Search for the cell housing the specified text and yield its (X, Y) center coordinate. 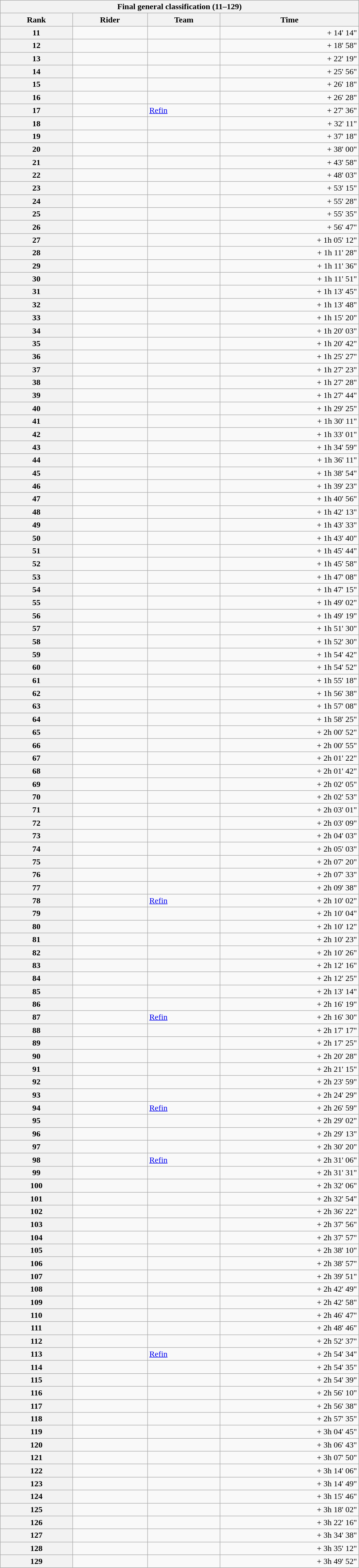
116 (36, 1393)
+ 55' 35" (290, 214)
47 (36, 499)
53 (36, 577)
+ 2h 01' 42" (290, 771)
+ 3h 15' 46" (290, 1497)
88 (36, 1030)
+ 2h 46' 47" (290, 1315)
+ 2h 56' 38" (290, 1406)
+ 2h 12' 25" (290, 978)
+ 32' 11" (290, 123)
26 (36, 227)
+ 3h 14' 49" (290, 1484)
39 (36, 395)
+ 2h 03' 01" (290, 810)
92 (36, 1082)
+ 1h 11' 51" (290, 279)
+ 2h 29' 02" (290, 1121)
17 (36, 110)
+ 2h 54' 39" (290, 1380)
+ 2h 07' 20" (290, 862)
96 (36, 1134)
+ 2h 52' 37" (290, 1341)
+ 37' 18" (290, 136)
111 (36, 1328)
58 (36, 642)
+ 1h 20' 42" (290, 343)
+ 2h 10' 02" (290, 901)
+ 3h 07' 50" (290, 1458)
34 (36, 330)
+ 26' 18" (290, 84)
117 (36, 1406)
40 (36, 408)
+ 2h 16' 19" (290, 1004)
50 (36, 538)
+ 38' 00" (290, 149)
+ 1h 43' 33" (290, 525)
+ 2h 20' 28" (290, 1056)
+ 1h 56' 38" (290, 693)
104 (36, 1238)
+ 27' 36" (290, 110)
+ 1h 40' 56" (290, 499)
113 (36, 1354)
+ 1h 30' 11" (290, 421)
52 (36, 564)
124 (36, 1497)
+ 1h 13' 48" (290, 305)
+ 2h 12' 16" (290, 965)
55 (36, 603)
18 (36, 123)
126 (36, 1522)
103 (36, 1225)
Final general classification (11–129) (179, 7)
+ 2h 31' 06" (290, 1160)
82 (36, 952)
83 (36, 965)
+ 2h 32' 54" (290, 1198)
+ 18' 58" (290, 46)
+ 25' 56" (290, 71)
22 (36, 175)
61 (36, 680)
+ 2h 10' 26" (290, 952)
+ 2h 42' 49" (290, 1289)
+ 1h 34' 59" (290, 447)
35 (36, 343)
91 (36, 1069)
+ 48' 03" (290, 175)
128 (36, 1548)
87 (36, 1017)
+ 1h 25' 27" (290, 356)
105 (36, 1250)
109 (36, 1302)
48 (36, 512)
60 (36, 667)
31 (36, 292)
42 (36, 434)
64 (36, 719)
30 (36, 279)
+ 1h 51' 30" (290, 629)
11 (36, 33)
+ 3h 14' 06" (290, 1471)
106 (36, 1263)
57 (36, 629)
97 (36, 1147)
+ 1h 29' 25" (290, 408)
+ 26' 28" (290, 97)
125 (36, 1509)
80 (36, 926)
19 (36, 136)
46 (36, 486)
108 (36, 1289)
+ 2h 09' 38" (290, 888)
99 (36, 1173)
67 (36, 758)
+ 2h 03' 09" (290, 823)
121 (36, 1458)
+ 1h 27' 44" (290, 395)
+ 2h 02' 05" (290, 784)
+ 1h 55' 18" (290, 680)
14 (36, 71)
+ 2h 29' 13" (290, 1134)
16 (36, 97)
28 (36, 253)
+ 2h 10' 23" (290, 939)
62 (36, 693)
93 (36, 1095)
+ 2h 21' 15" (290, 1069)
77 (36, 888)
36 (36, 356)
101 (36, 1198)
25 (36, 214)
+ 3h 49' 52" (290, 1561)
+ 2h 10' 12" (290, 926)
59 (36, 654)
65 (36, 732)
75 (36, 862)
+ 22' 19" (290, 59)
+ 2h 37' 57" (290, 1238)
+ 55' 28" (290, 201)
+ 1h 15' 20" (290, 318)
+ 2h 00' 52" (290, 732)
+ 1h 49' 19" (290, 616)
+ 1h 13' 45" (290, 292)
+ 2h 07' 33" (290, 875)
81 (36, 939)
+ 2h 56' 10" (290, 1393)
+ 1h 27' 28" (290, 383)
13 (36, 59)
72 (36, 823)
+ 3h 34' 38" (290, 1535)
+ 2h 36' 22" (290, 1212)
+ 1h 27' 23" (290, 369)
73 (36, 836)
102 (36, 1212)
119 (36, 1432)
110 (36, 1315)
+ 2h 38' 10" (290, 1250)
+ 3h 06' 43" (290, 1445)
95 (36, 1121)
98 (36, 1160)
+ 1h 05' 12" (290, 240)
+ 2h 48' 46" (290, 1328)
+ 2h 57' 35" (290, 1419)
78 (36, 901)
+ 1h 33' 01" (290, 434)
+ 1h 20' 03" (290, 330)
+ 2h 01' 22" (290, 758)
79 (36, 914)
+ 2h 38' 57" (290, 1263)
33 (36, 318)
51 (36, 551)
115 (36, 1380)
+ 1h 38' 54" (290, 473)
Rank (36, 20)
112 (36, 1341)
122 (36, 1471)
44 (36, 460)
56 (36, 616)
+ 1h 47' 08" (290, 577)
+ 2h 42' 58" (290, 1302)
Rider (110, 20)
+ 2h 02' 53" (290, 797)
23 (36, 188)
+ 1h 54' 52" (290, 667)
+ 53' 15" (290, 188)
+ 1h 42' 13" (290, 512)
29 (36, 266)
+ 1h 11' 28" (290, 253)
70 (36, 797)
+ 2h 23' 59" (290, 1082)
100 (36, 1185)
+ 1h 58' 25" (290, 719)
127 (36, 1535)
118 (36, 1419)
+ 14' 14" (290, 33)
37 (36, 369)
Team (184, 20)
54 (36, 590)
20 (36, 149)
+ 2h 00' 55" (290, 745)
+ 1h 52' 30" (290, 642)
107 (36, 1276)
+ 3h 18' 02" (290, 1509)
+ 2h 30' 20" (290, 1147)
68 (36, 771)
+ 43' 58" (290, 162)
+ 2h 31' 31" (290, 1173)
+ 1h 39' 23" (290, 486)
+ 3h 35' 12" (290, 1548)
24 (36, 201)
+ 3h 22' 16" (290, 1522)
43 (36, 447)
+ 1h 54' 42" (290, 654)
114 (36, 1367)
+ 3h 04' 45" (290, 1432)
+ 1h 45' 58" (290, 564)
+ 2h 04' 03" (290, 836)
94 (36, 1108)
85 (36, 991)
+ 1h 47' 15" (290, 590)
+ 1h 49' 02" (290, 603)
123 (36, 1484)
66 (36, 745)
84 (36, 978)
45 (36, 473)
+ 2h 17' 17" (290, 1030)
120 (36, 1445)
49 (36, 525)
76 (36, 875)
+ 2h 39' 51" (290, 1276)
+ 2h 13' 14" (290, 991)
+ 2h 24' 29" (290, 1095)
+ 1h 36' 11" (290, 460)
15 (36, 84)
38 (36, 383)
21 (36, 162)
+ 1h 45' 44" (290, 551)
+ 2h 54' 34" (290, 1354)
12 (36, 46)
32 (36, 305)
Time (290, 20)
129 (36, 1561)
+ 2h 05' 03" (290, 849)
+ 1h 43' 40" (290, 538)
74 (36, 849)
69 (36, 784)
90 (36, 1056)
71 (36, 810)
+ 2h 16' 30" (290, 1017)
+ 1h 11' 36" (290, 266)
27 (36, 240)
63 (36, 706)
41 (36, 421)
+ 1h 57' 08" (290, 706)
+ 2h 32' 06" (290, 1185)
+ 2h 37' 56" (290, 1225)
+ 2h 17' 25" (290, 1043)
86 (36, 1004)
+ 2h 54' 35" (290, 1367)
+ 2h 26' 59" (290, 1108)
+ 2h 10' 04" (290, 914)
+ 56' 47" (290, 227)
89 (36, 1043)
